Capture the cell that displays the provided text and extract its [x, y] central coordinate. 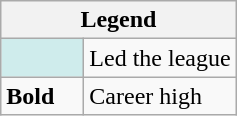
Legend [118, 20]
Led the league [160, 58]
Career high [160, 96]
Bold [42, 96]
